Scan for the cell matching the given text and deliver its (x, y) coordinate at center. 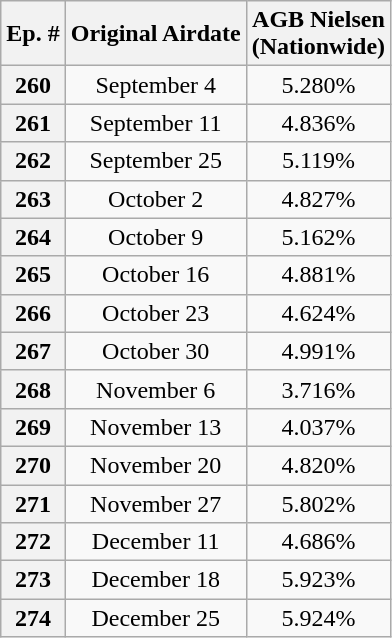
4.991% (318, 351)
271 (33, 503)
266 (33, 313)
268 (33, 389)
273 (33, 580)
November 6 (156, 389)
October 9 (156, 237)
Original Airdate (156, 34)
269 (33, 427)
December 11 (156, 542)
261 (33, 123)
October 30 (156, 351)
5.119% (318, 161)
September 4 (156, 85)
270 (33, 465)
260 (33, 85)
267 (33, 351)
264 (33, 237)
October 2 (156, 199)
November 20 (156, 465)
4.686% (318, 542)
November 13 (156, 427)
3.716% (318, 389)
Ep. # (33, 34)
5.802% (318, 503)
272 (33, 542)
4.836% (318, 123)
263 (33, 199)
5.162% (318, 237)
5.923% (318, 580)
October 16 (156, 275)
4.624% (318, 313)
September 25 (156, 161)
265 (33, 275)
5.280% (318, 85)
262 (33, 161)
4.820% (318, 465)
4.827% (318, 199)
274 (33, 618)
4.881% (318, 275)
December 18 (156, 580)
November 27 (156, 503)
4.037% (318, 427)
December 25 (156, 618)
September 11 (156, 123)
AGB Nielsen(Nationwide) (318, 34)
October 23 (156, 313)
5.924% (318, 618)
